Search for the cell housing the specified text and yield its (x, y) center coordinate. 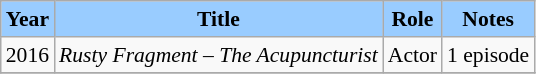
2016 (28, 55)
Rusty Fragment – The Acupuncturist (218, 55)
Actor (412, 55)
Year (28, 19)
Role (412, 19)
1 episode (488, 55)
Title (218, 19)
Notes (488, 19)
